Locate the cell with the specified text and output its [x, y] center coordinate. 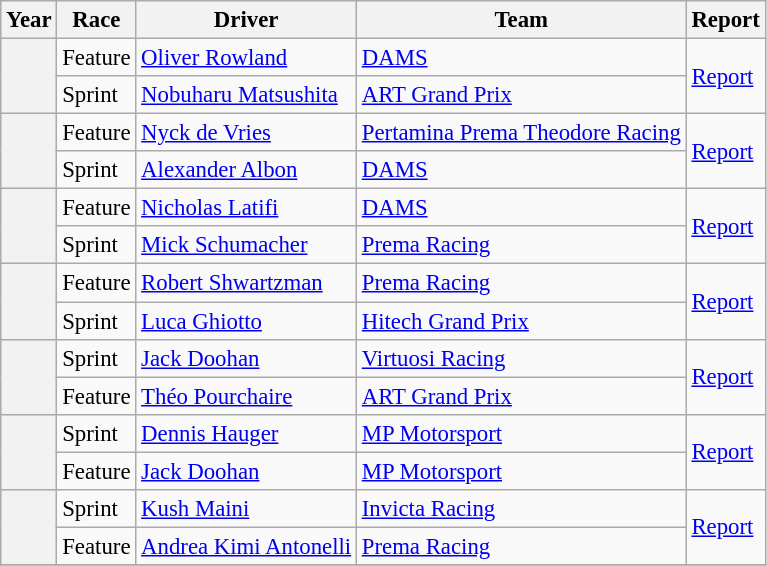
Nicholas Latifi [246, 208]
Team [521, 20]
Robert Shwartzman [246, 283]
Alexander Albon [246, 170]
Nyck de Vries [246, 133]
Andrea Kimi Antonelli [246, 546]
Pertamina Prema Theodore Racing [521, 133]
Théo Pourchaire [246, 396]
Invicta Racing [521, 509]
Oliver Rowland [246, 58]
Race [96, 20]
Mick Schumacher [246, 245]
Dennis Hauger [246, 433]
Kush Maini [246, 509]
Luca Ghiotto [246, 321]
Driver [246, 20]
Nobuharu Matsushita [246, 95]
Year [29, 20]
Hitech Grand Prix [521, 321]
Virtuosi Racing [521, 358]
